Return the (x, y) coordinate for the center point of the cell that contains the specified text.  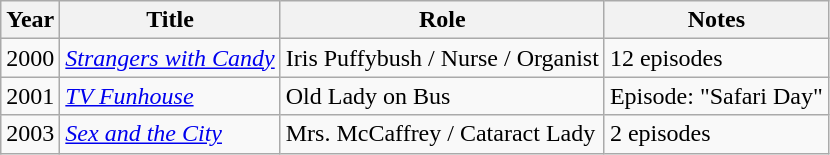
2003 (30, 134)
2 episodes (716, 134)
Strangers with Candy (170, 58)
Iris Puffybush / Nurse / Organist (442, 58)
Episode: "Safari Day" (716, 96)
Year (30, 20)
2000 (30, 58)
2001 (30, 96)
Role (442, 20)
12 episodes (716, 58)
Sex and the City (170, 134)
Title (170, 20)
Mrs. McCaffrey / Cataract Lady (442, 134)
Old Lady on Bus (442, 96)
TV Funhouse (170, 96)
Notes (716, 20)
